Detect which cell encompasses the target text, then output its [X, Y] center coordinate. 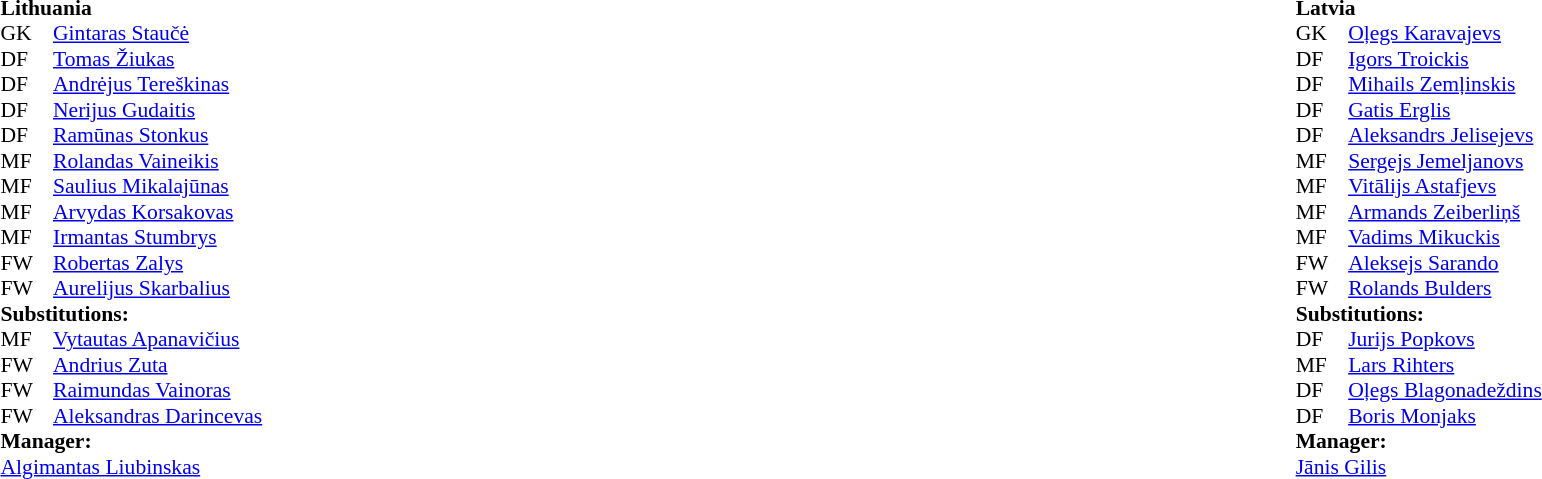
Arvydas Korsakovas [158, 212]
Rolands Bulders [1445, 289]
Lars Rihters [1445, 365]
Saulius Mikalajūnas [158, 187]
Sergejs Jemeljanovs [1445, 161]
Nerijus Gudaitis [158, 110]
Gintaras Staučė [158, 33]
Rolandas Vaineikis [158, 161]
Vitālijs Astafjevs [1445, 187]
Armands Zeiberliņš [1445, 212]
Irmantas Stumbrys [158, 237]
Gatis Erglis [1445, 110]
Raimundas Vainoras [158, 391]
Aurelijus Skarbalius [158, 289]
Boris Monjaks [1445, 416]
Robertas Zalys [158, 263]
Andrius Zuta [158, 365]
Mihails Zemļinskis [1445, 85]
Vytautas Apanavičius [158, 339]
Oļegs Karavajevs [1445, 33]
Aleksandras Darincevas [158, 416]
Igors Troickis [1445, 59]
Oļegs Blagonadeždins [1445, 391]
Aleksejs Sarando [1445, 263]
Jurijs Popkovs [1445, 339]
Tomas Žiukas [158, 59]
Vadims Mikuckis [1445, 237]
Ramūnas Stonkus [158, 135]
Aleksandrs Jelisejevs [1445, 135]
Andrėjus Tereškinas [158, 85]
